Pinpoint the cell where the given text exists, returning its (X, Y) midpoint coordinate. 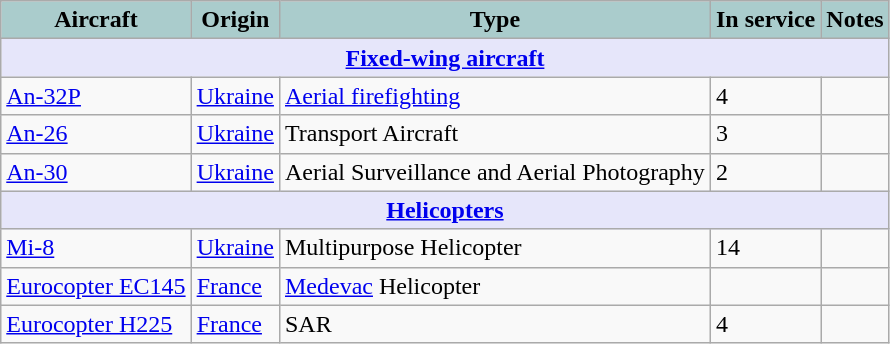
Medevac Helicopter (494, 286)
14 (765, 248)
Multipurpose Helicopter (494, 248)
Notes (855, 20)
2 (765, 172)
Origin (235, 20)
Type (494, 20)
Aircraft (96, 20)
Transport Aircraft (494, 134)
Aerial Surveillance and Aerial Photography (494, 172)
Fixed-wing aircraft (445, 58)
SAR (494, 324)
An-26 (96, 134)
Aerial firefighting (494, 96)
Eurocopter H225 (96, 324)
3 (765, 134)
In service (765, 20)
Eurocopter EC145 (96, 286)
An-30 (96, 172)
Mi-8 (96, 248)
An-32P (96, 96)
Helicopters (445, 210)
